Return the (X, Y) coordinate for the center point of the cell that contains the specified text.  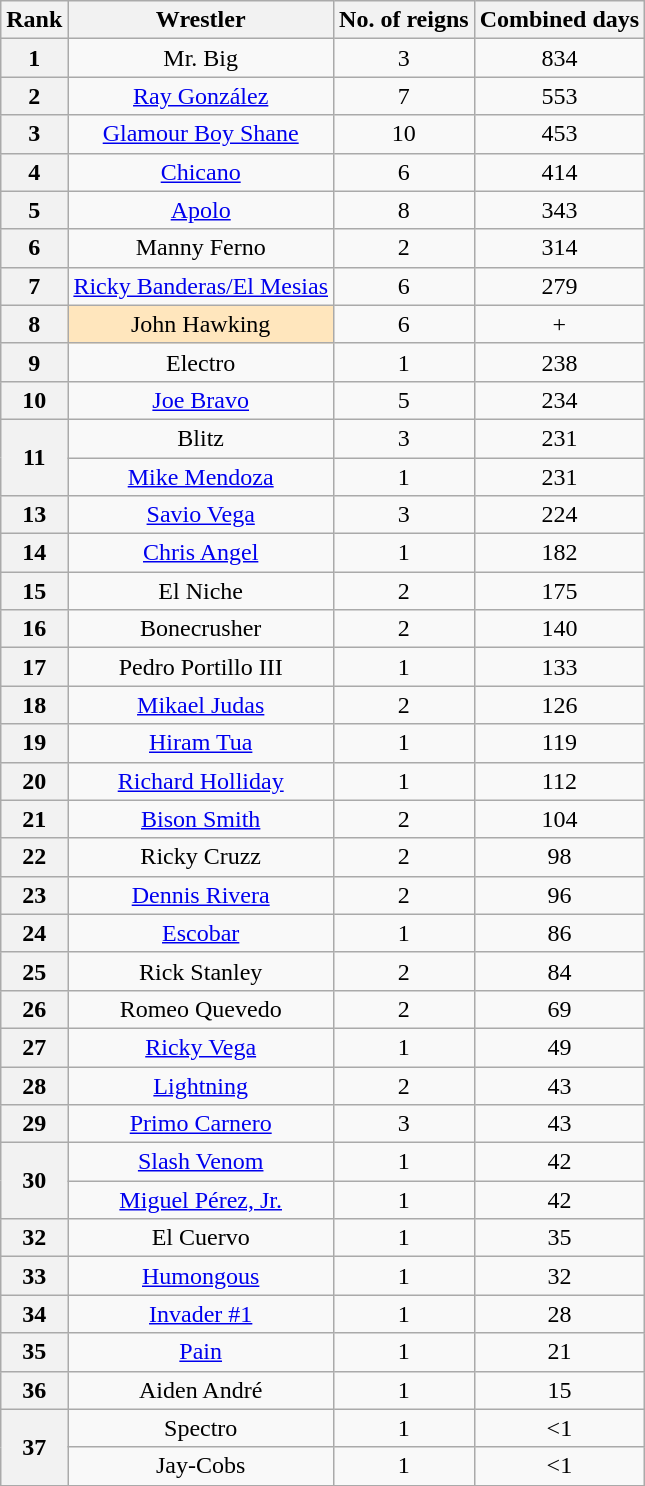
Apolo (201, 210)
Pedro Portillo III (201, 667)
96 (559, 895)
El Niche (201, 591)
Ricky Cruzz (201, 857)
Aiden André (201, 1390)
20 (34, 781)
98 (559, 857)
279 (559, 286)
23 (34, 895)
834 (559, 58)
Spectro (201, 1428)
Lightning (201, 1085)
16 (34, 629)
No. of reigns (404, 20)
11 (34, 457)
Jay-Cobs (201, 1466)
Manny Ferno (201, 248)
238 (559, 362)
49 (559, 1047)
Rank (34, 20)
14 (34, 553)
414 (559, 172)
Pain (201, 1352)
69 (559, 1009)
26 (34, 1009)
104 (559, 819)
234 (559, 400)
Bison Smith (201, 819)
Romeo Quevedo (201, 1009)
133 (559, 667)
37 (34, 1447)
4 (34, 172)
13 (34, 515)
22 (34, 857)
9 (34, 362)
36 (34, 1390)
Mikael Judas (201, 705)
453 (559, 134)
Escobar (201, 933)
24 (34, 933)
17 (34, 667)
Combined days (559, 20)
Rick Stanley (201, 971)
140 (559, 629)
Ricky Vega (201, 1047)
Chris Angel (201, 553)
Electro (201, 362)
Ricky Banderas/El Mesias (201, 286)
224 (559, 515)
Miguel Pérez, Jr. (201, 1200)
John Hawking (201, 324)
27 (34, 1047)
Savio Vega (201, 515)
Ray González (201, 96)
Chicano (201, 172)
Wrestler (201, 20)
Blitz (201, 438)
19 (34, 743)
+ (559, 324)
Invader #1 (201, 1314)
El Cuervo (201, 1238)
Humongous (201, 1276)
84 (559, 971)
Joe Bravo (201, 400)
182 (559, 553)
Primo Carnero (201, 1124)
Hiram Tua (201, 743)
Bonecrusher (201, 629)
119 (559, 743)
Mike Mendoza (201, 477)
Dennis Rivera (201, 895)
30 (34, 1181)
Slash Venom (201, 1162)
314 (559, 248)
175 (559, 591)
343 (559, 210)
Mr. Big (201, 58)
29 (34, 1124)
553 (559, 96)
112 (559, 781)
Glamour Boy Shane (201, 134)
33 (34, 1276)
25 (34, 971)
Richard Holliday (201, 781)
34 (34, 1314)
86 (559, 933)
18 (34, 705)
126 (559, 705)
